Provide the (x, y) coordinate of the cell's center where the given text is located.  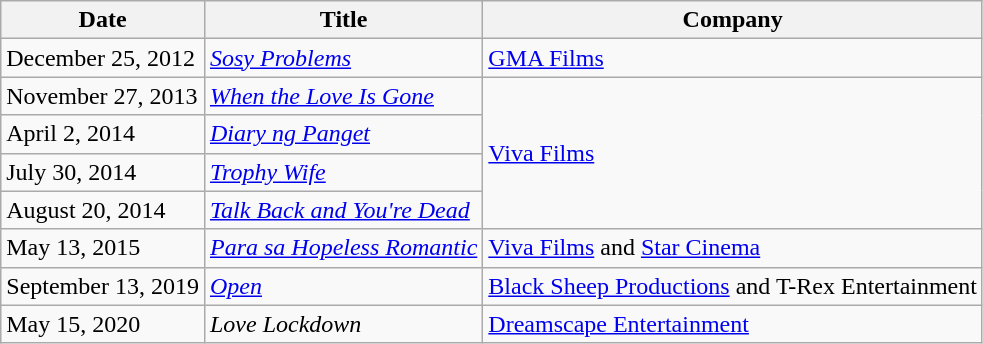
September 13, 2019 (103, 286)
May 15, 2020 (103, 324)
Date (103, 20)
Title (343, 20)
Dreamscape Entertainment (733, 324)
April 2, 2014 (103, 134)
December 25, 2012 (103, 58)
May 13, 2015 (103, 248)
Diary ng Panget (343, 134)
Viva Films (733, 153)
Trophy Wife (343, 172)
July 30, 2014 (103, 172)
Talk Back and You're Dead (343, 210)
Open (343, 286)
Para sa Hopeless Romantic (343, 248)
When the Love Is Gone (343, 96)
Viva Films and Star Cinema (733, 248)
Company (733, 20)
Black Sheep Productions and T-Rex Entertainment (733, 286)
November 27, 2013 (103, 96)
GMA Films (733, 58)
Sosy Problems (343, 58)
August 20, 2014 (103, 210)
Love Lockdown (343, 324)
